Search for the cell housing the specified text and yield its (X, Y) center coordinate. 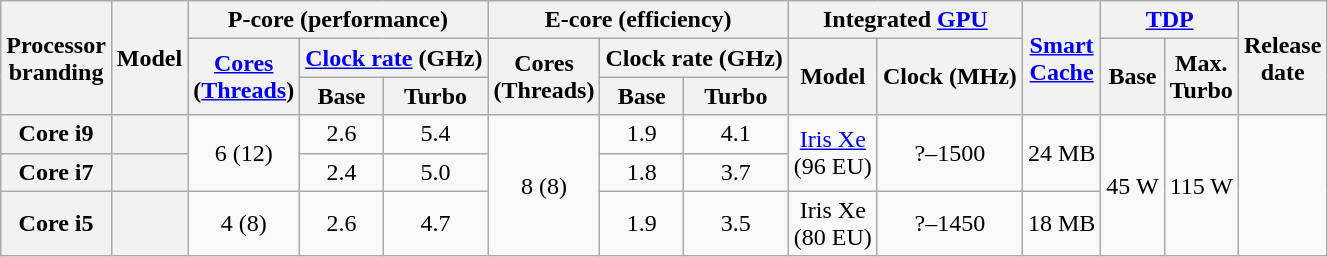
5.4 (436, 134)
?–1450 (950, 224)
Core i5 (56, 224)
3.5 (736, 224)
4 (8) (244, 224)
2.4 (342, 172)
P-core (performance) (338, 20)
Core i9 (56, 134)
Iris Xe(96 EU) (832, 153)
5.0 (436, 172)
4.1 (736, 134)
Releasedate (1282, 58)
18 MB (1061, 224)
E-core (efficiency) (638, 20)
Core i7 (56, 172)
SmartCache (1061, 58)
Iris Xe(80 EU) (832, 224)
24 MB (1061, 153)
Integrated GPU (905, 20)
1.8 (642, 172)
115 W (1201, 186)
?–1500 (950, 153)
4.7 (436, 224)
Clock (MHz) (950, 77)
3.7 (736, 172)
Processorbranding (56, 58)
TDP (1170, 20)
45 W (1132, 186)
6 (12) (244, 153)
Max.Turbo (1201, 77)
8 (8) (544, 186)
